Find where the given text appears and provide that cell's center as [x, y] coordinate. 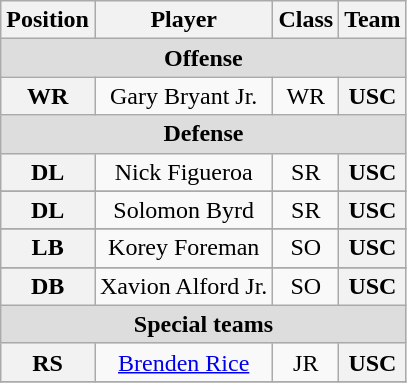
JR [306, 362]
RS [48, 362]
Class [306, 20]
Defense [204, 134]
Offense [204, 58]
LB [48, 248]
Gary Bryant Jr. [183, 96]
Xavion Alford Jr. [183, 286]
Position [48, 20]
Brenden Rice [183, 362]
Solomon Byrd [183, 210]
Player [183, 20]
Nick Figueroa [183, 172]
DB [48, 286]
Special teams [204, 324]
Korey Foreman [183, 248]
Team [373, 20]
